Extract the [X, Y] coordinate from the center of the cell holding the provided text.  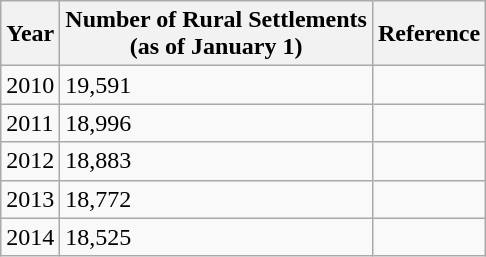
18,996 [216, 123]
Reference [428, 34]
2012 [30, 161]
2011 [30, 123]
2014 [30, 237]
Number of Rural Settlements(as of January 1) [216, 34]
Year [30, 34]
2010 [30, 85]
19,591 [216, 85]
18,883 [216, 161]
18,525 [216, 237]
2013 [30, 199]
18,772 [216, 199]
